Extract the (X, Y) coordinate from the center of the cell holding the provided text.  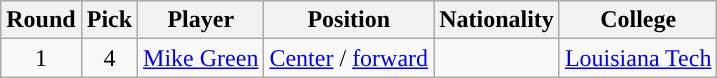
Louisiana Tech (638, 58)
Pick (109, 20)
4 (109, 58)
Position (349, 20)
Player (201, 20)
Center / forward (349, 58)
Mike Green (201, 58)
Round (41, 20)
Nationality (497, 20)
College (638, 20)
1 (41, 58)
